Return the (x, y) coordinate for the center point of the cell that contains the specified text.  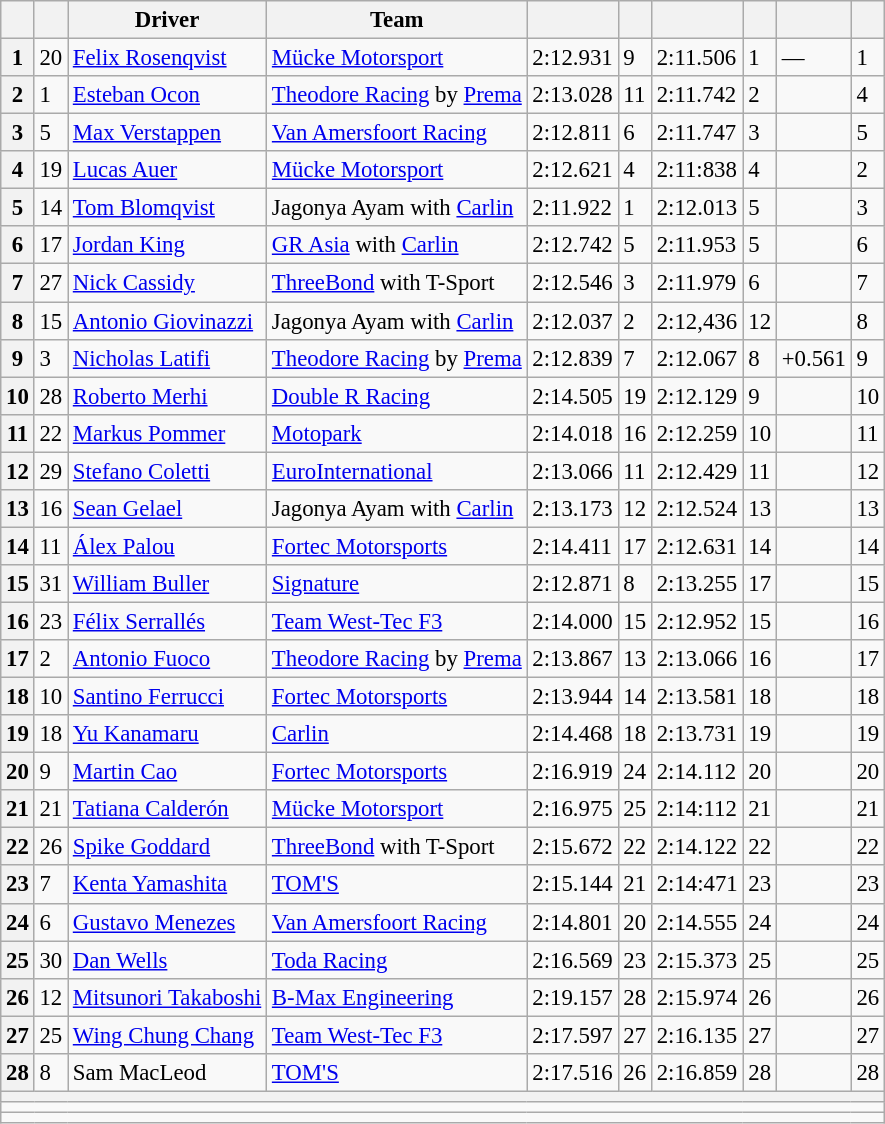
2:14.000 (572, 621)
2:12.259 (697, 433)
2:11.953 (697, 245)
2:14.018 (572, 433)
2:14.801 (572, 922)
Max Verstappen (168, 133)
2:11.742 (697, 95)
2:14:471 (697, 885)
Roberto Merhi (168, 396)
2:19.157 (572, 997)
Nicholas Latifi (168, 358)
2:15.144 (572, 885)
B-Max Engineering (398, 997)
2:12.631 (697, 546)
2:13.867 (572, 659)
2:12.621 (572, 170)
2:13.581 (697, 697)
2:16.135 (697, 1035)
2:12.931 (572, 58)
2:12.742 (572, 245)
2:12.811 (572, 133)
2:16.859 (697, 1073)
31 (50, 584)
2:12.129 (697, 396)
2:13.255 (697, 584)
Jordan King (168, 245)
Santino Ferrucci (168, 697)
2:14:112 (697, 809)
Spike Goddard (168, 847)
Markus Pommer (168, 433)
2:14.505 (572, 396)
Wing Chung Chang (168, 1035)
+0.561 (814, 358)
2:11.747 (697, 133)
2:15.974 (697, 997)
Yu Kanamaru (168, 734)
Stefano Coletti (168, 471)
Carlin (398, 734)
2:12.952 (697, 621)
Felix Rosenqvist (168, 58)
Antonio Fuoco (168, 659)
2:12.013 (697, 208)
2:12.871 (572, 584)
2:11:838 (697, 170)
2:13.028 (572, 95)
2:11.922 (572, 208)
2:12.546 (572, 283)
Double R Racing (398, 396)
2:15.672 (572, 847)
2:16.919 (572, 772)
2:13.944 (572, 697)
2:11.506 (697, 58)
2:14.468 (572, 734)
2:13.731 (697, 734)
2:12.524 (697, 509)
Sam MacLeod (168, 1073)
2:12,436 (697, 321)
2:12.067 (697, 358)
Toda Racing (398, 960)
2:13.173 (572, 509)
Team (398, 20)
Tom Blomqvist (168, 208)
2:16.569 (572, 960)
Antonio Giovinazzi (168, 321)
2:15.373 (697, 960)
2:14.112 (697, 772)
2:14.555 (697, 922)
2:14.122 (697, 847)
GR Asia with Carlin (398, 245)
Mitsunori Takaboshi (168, 997)
29 (50, 471)
Sean Gelael (168, 509)
Álex Palou (168, 546)
Esteban Ocon (168, 95)
2:17.516 (572, 1073)
Kenta Yamashita (168, 885)
2:11.979 (697, 283)
2:12.037 (572, 321)
Nick Cassidy (168, 283)
2:17.597 (572, 1035)
Gustavo Menezes (168, 922)
Dan Wells (168, 960)
Driver (168, 20)
2:14.411 (572, 546)
— (814, 58)
2:12.429 (697, 471)
Martin Cao (168, 772)
Félix Serrallés (168, 621)
Motopark (398, 433)
Lucas Auer (168, 170)
2:16.975 (572, 809)
EuroInternational (398, 471)
30 (50, 960)
Tatiana Calderón (168, 809)
William Buller (168, 584)
2:12.839 (572, 358)
Signature (398, 584)
